Identify which cell holds the provided text, then report its (X, Y) central coordinate. 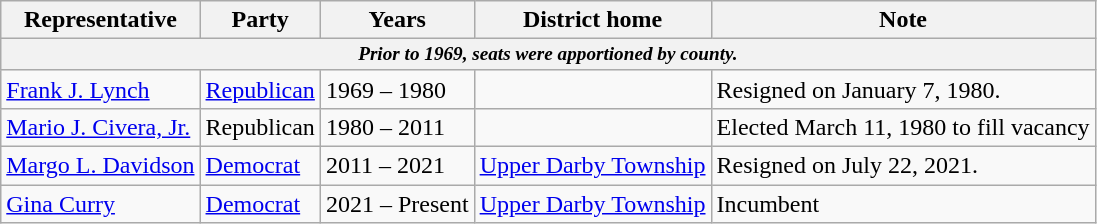
1980 – 2011 (397, 128)
Party (260, 20)
Elected March 11, 1980 to fill vacancy (903, 128)
Margo L. Davidson (100, 166)
1969 – 1980 (397, 89)
Representative (100, 20)
Resigned on July 22, 2021. (903, 166)
Resigned on January 7, 1980. (903, 89)
Incumbent (903, 204)
District home (592, 20)
Years (397, 20)
Note (903, 20)
Mario J. Civera, Jr. (100, 128)
Gina Curry (100, 204)
Frank J. Lynch (100, 89)
Prior to 1969, seats were apportioned by county. (548, 55)
2021 – Present (397, 204)
2011 – 2021 (397, 166)
